Return [X, Y] of the center of cell containing provided text 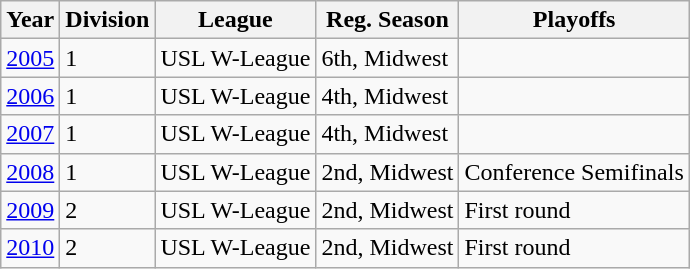
Year [30, 20]
2010 [30, 248]
Playoffs [574, 20]
2007 [30, 134]
2006 [30, 96]
2005 [30, 58]
2009 [30, 210]
2008 [30, 172]
League [236, 20]
Division [108, 20]
Reg. Season [388, 20]
Conference Semifinals [574, 172]
6th, Midwest [388, 58]
